Detect which cell encompasses the target text, then output its (X, Y) center coordinate. 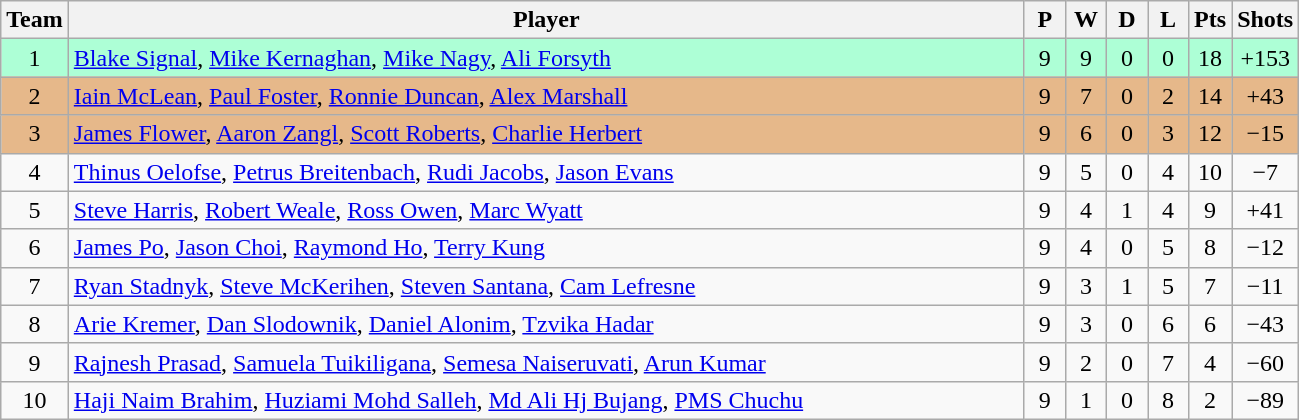
−7 (1266, 172)
18 (1210, 58)
James Po, Jason Choi, Raymond Ho, Terry Kung (546, 248)
Player (546, 20)
12 (1210, 134)
Iain McLean, Paul Foster, Ronnie Duncan, Alex Marshall (546, 96)
Pts (1210, 20)
Blake Signal, Mike Kernaghan, Mike Nagy, Ali Forsyth (546, 58)
Haji Naim Brahim, Huziami Mohd Salleh, Md Ali Hj Bujang, PMS Chuchu (546, 400)
Shots (1266, 20)
−60 (1266, 362)
Arie Kremer, Dan Slodownik, Daniel Alonim, Tzvika Hadar (546, 324)
14 (1210, 96)
−12 (1266, 248)
James Flower, Aaron Zangl, Scott Roberts, Charlie Herbert (546, 134)
Steve Harris, Robert Weale, Ross Owen, Marc Wyatt (546, 210)
−43 (1266, 324)
Thinus Oelofse, Petrus Breitenbach, Rudi Jacobs, Jason Evans (546, 172)
Ryan Stadnyk, Steve McKerihen, Steven Santana, Cam Lefresne (546, 286)
W (1086, 20)
−15 (1266, 134)
Team (35, 20)
D (1126, 20)
+43 (1266, 96)
Rajnesh Prasad, Samuela Tuikiligana, Semesa Naiseruvati, Arun Kumar (546, 362)
P (1044, 20)
−11 (1266, 286)
L (1168, 20)
+41 (1266, 210)
+153 (1266, 58)
−89 (1266, 400)
